Determine the [X, Y] coordinate at the center of the cell enclosing the given text.  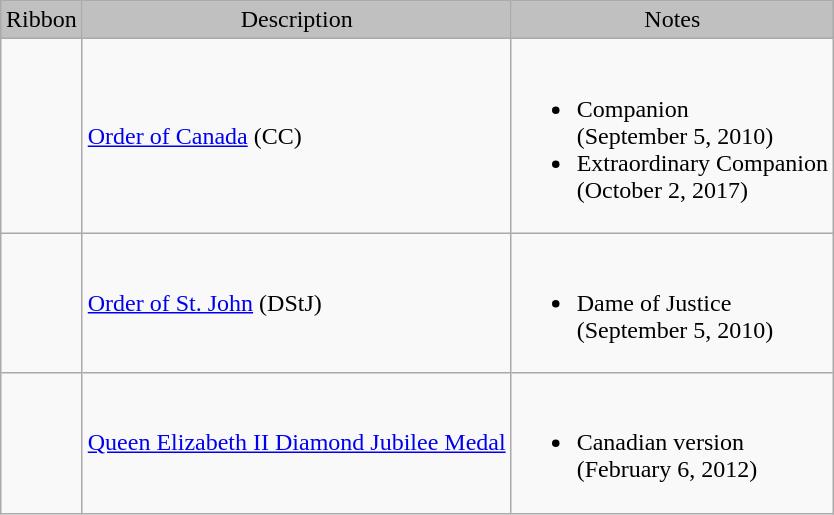
Order of St. John (DStJ) [296, 303]
Description [296, 20]
Queen Elizabeth II Diamond Jubilee Medal [296, 443]
Notes [672, 20]
Dame of Justice(September 5, 2010) [672, 303]
Canadian version(February 6, 2012) [672, 443]
Companion(September 5, 2010)Extraordinary Companion(October 2, 2017) [672, 136]
Ribbon [41, 20]
Order of Canada (CC) [296, 136]
